Locate the cell with the specified text and output its (x, y) center coordinate. 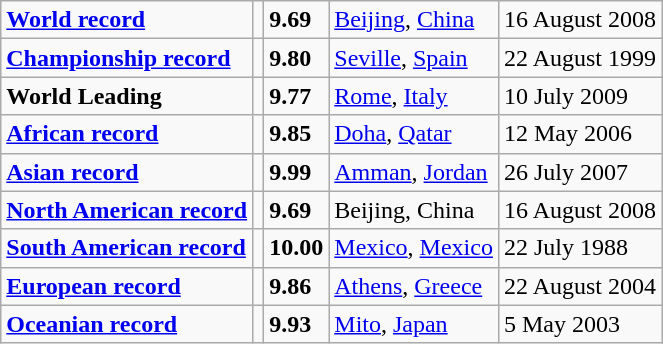
22 August 1999 (580, 58)
Oceanian record (127, 324)
22 August 2004 (580, 286)
European record (127, 286)
9.99 (296, 172)
5 May 2003 (580, 324)
26 July 2007 (580, 172)
9.93 (296, 324)
9.80 (296, 58)
African record (127, 134)
12 May 2006 (580, 134)
South American record (127, 248)
Doha, Qatar (414, 134)
10.00 (296, 248)
Athens, Greece (414, 286)
Seville, Spain (414, 58)
Mito, Japan (414, 324)
Rome, Italy (414, 96)
9.86 (296, 286)
Championship record (127, 58)
North American record (127, 210)
World Leading (127, 96)
9.85 (296, 134)
Amman, Jordan (414, 172)
Mexico, Mexico (414, 248)
9.77 (296, 96)
10 July 2009 (580, 96)
22 July 1988 (580, 248)
World record (127, 20)
Asian record (127, 172)
